Identify which cell holds the provided text, then report its [x, y] central coordinate. 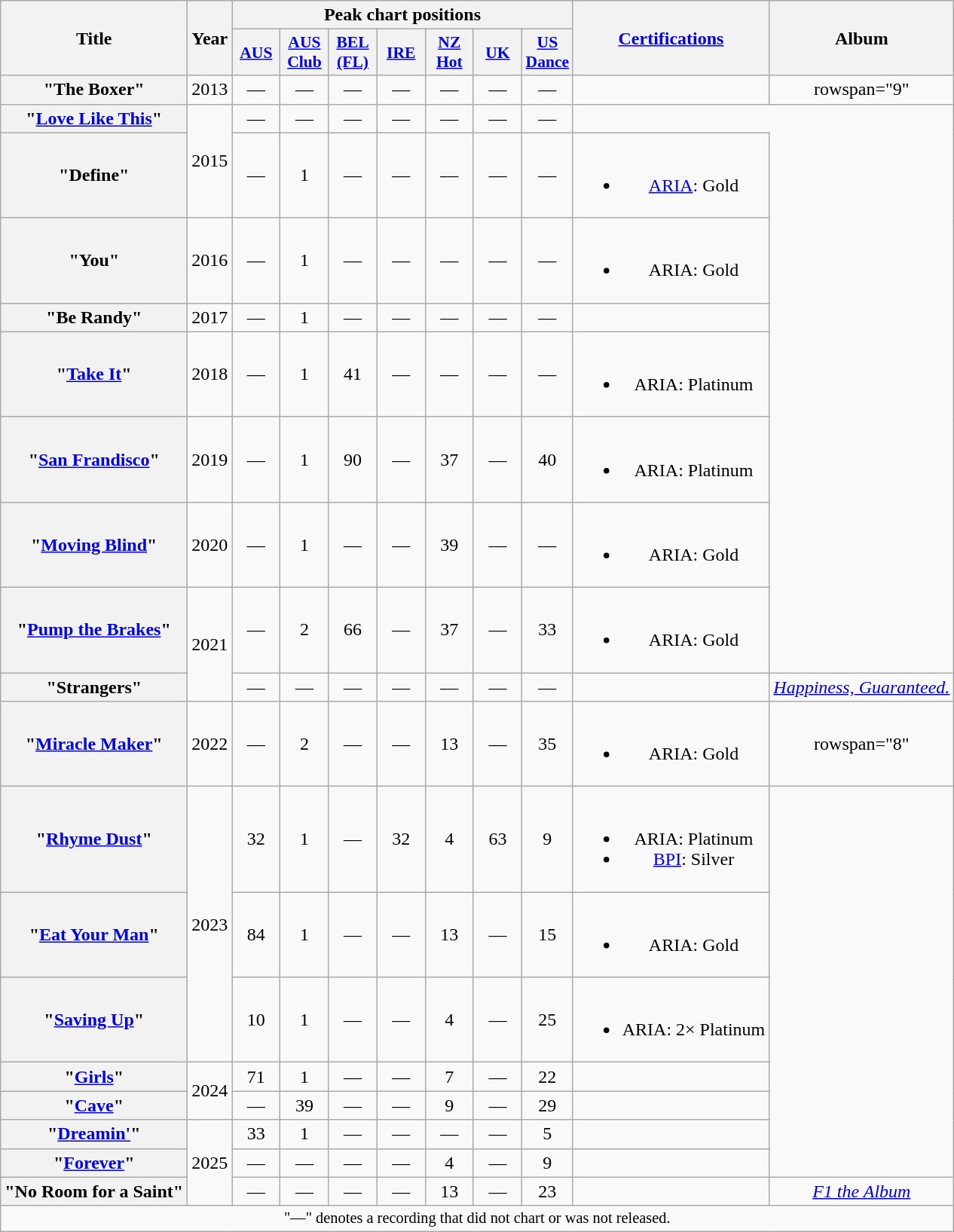
Year [209, 38]
15 [548, 934]
"—" denotes a recording that did not chart or was not released. [478, 1218]
Album [862, 38]
2025 [209, 1163]
AUS [256, 53]
"Love Like This" [94, 118]
2021 [209, 644]
"Pump the Brakes" [94, 630]
BEL(FL) [353, 53]
7 [449, 1077]
AUSClub [304, 53]
10 [256, 1020]
"Saving Up" [94, 1020]
2016 [209, 261]
"Eat Your Man" [94, 934]
2017 [209, 317]
Certifications [671, 38]
2013 [209, 90]
2019 [209, 460]
"Rhyme Dust" [94, 839]
USDance [548, 53]
"Define" [94, 175]
"Cave" [94, 1105]
"San Frandisco" [94, 460]
UK [497, 53]
29 [548, 1105]
2018 [209, 374]
2024 [209, 1091]
Happiness, Guaranteed. [862, 686]
66 [353, 630]
"You" [94, 261]
rowspan="9" [862, 90]
"Strangers" [94, 686]
"Be Randy" [94, 317]
"No Room for a Saint" [94, 1191]
2022 [209, 744]
84 [256, 934]
Peak chart positions [402, 15]
NZHot [449, 53]
rowspan="8" [862, 744]
90 [353, 460]
63 [497, 839]
41 [353, 374]
35 [548, 744]
Title [94, 38]
"The Boxer" [94, 90]
2023 [209, 925]
F1 the Album [862, 1191]
22 [548, 1077]
71 [256, 1077]
ARIA: 2× Platinum [671, 1020]
40 [548, 460]
5 [548, 1134]
"Moving Blind" [94, 544]
"Forever" [94, 1163]
25 [548, 1020]
2015 [209, 161]
2020 [209, 544]
"Miracle Maker" [94, 744]
IRE [401, 53]
"Dreamin'" [94, 1134]
23 [548, 1191]
ARIA: PlatinumBPI: Silver [671, 839]
"Girls" [94, 1077]
"Take It" [94, 374]
